Output the (x, y) coordinate of the center of the cell containing the given text.  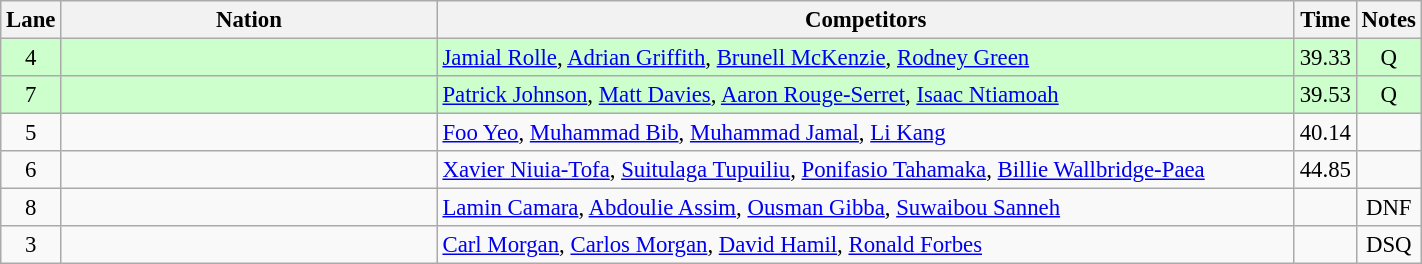
40.14 (1325, 133)
Xavier Niuia-Tofa, Suitulaga Tupuiliu, Ponifasio Tahamaka, Billie Wallbridge-Paea (866, 170)
7 (31, 95)
Time (1325, 20)
6 (31, 170)
44.85 (1325, 170)
Patrick Johnson, Matt Davies, Aaron Rouge-Serret, Isaac Ntiamoah (866, 95)
4 (31, 58)
8 (31, 208)
3 (31, 245)
Nation (249, 20)
Lamin Camara, Abdoulie Assim, Ousman Gibba, Suwaibou Sanneh (866, 208)
Competitors (866, 20)
DNF (1388, 208)
DSQ (1388, 245)
Notes (1388, 20)
5 (31, 133)
39.33 (1325, 58)
Lane (31, 20)
39.53 (1325, 95)
Carl Morgan, Carlos Morgan, David Hamil, Ronald Forbes (866, 245)
Foo Yeo, Muhammad Bib, Muhammad Jamal, Li Kang (866, 133)
Jamial Rolle, Adrian Griffith, Brunell McKenzie, Rodney Green (866, 58)
